Detect which cell encompasses the target text, then output its (x, y) center coordinate. 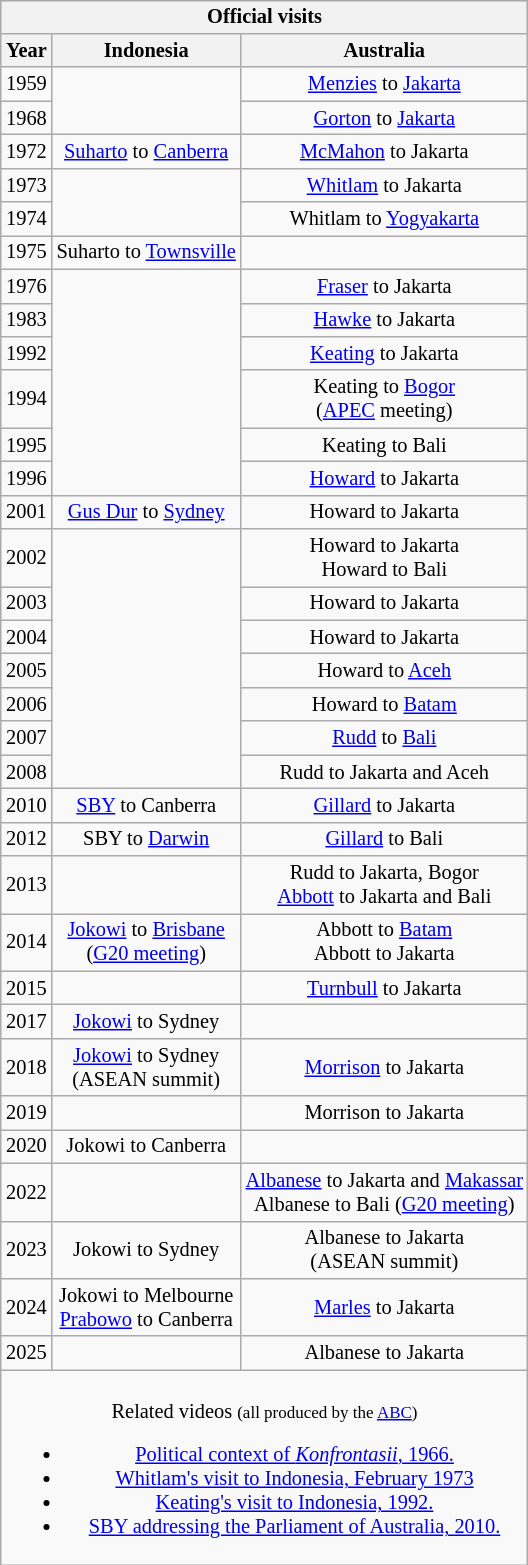
2017 (26, 1022)
2012 (26, 839)
Albanese to Jakarta (384, 1353)
1968 (26, 118)
2007 (26, 738)
Australia (384, 51)
1994 (26, 399)
1959 (26, 84)
2008 (26, 772)
Suharto to Townsville (146, 253)
2006 (26, 705)
Rudd to Jakarta, BogorAbbott to Jakarta and Bali (384, 885)
2018 (26, 1068)
Abbott to BatamAbbott to Jakarta (384, 943)
2004 (26, 637)
Turnbull to Jakarta (384, 988)
1975 (26, 253)
Jokowi to Melbourne Prabowo to Canberra (146, 1308)
2020 (26, 1147)
McMahon to Jakarta (384, 152)
Howard to JakartaHoward to Bali (384, 558)
Rudd to Jakarta and Aceh (384, 772)
Gillard to Bali (384, 839)
Official visits (264, 17)
Keating to Bogor(APEC meeting) (384, 399)
SBY to Canberra (146, 806)
1992 (26, 354)
2010 (26, 806)
Whitlam to Jakarta (384, 185)
2024 (26, 1308)
Jokowi to Canberra (146, 1147)
Howard to Aceh (384, 671)
1973 (26, 185)
2014 (26, 943)
Indonesia (146, 51)
1995 (26, 445)
Gillard to Jakarta (384, 806)
2023 (26, 1250)
Menzies to Jakarta (384, 84)
2001 (26, 512)
Howard to Batam (384, 705)
Gorton to Jakarta (384, 118)
1974 (26, 219)
Keating to Jakarta (384, 354)
Whitlam to Yogyakarta (384, 219)
Jokowi to Brisbane(G20 meeting) (146, 943)
Year (26, 51)
2025 (26, 1353)
1996 (26, 479)
2013 (26, 885)
Albanese to Jakarta and Makassar Albanese to Bali (G20 meeting) (384, 1192)
2022 (26, 1192)
Keating to Bali (384, 445)
1983 (26, 320)
Fraser to Jakarta (384, 286)
2005 (26, 671)
1976 (26, 286)
Marles to Jakarta (384, 1308)
Rudd to Bali (384, 738)
2015 (26, 988)
2002 (26, 558)
Gus Dur to Sydney (146, 512)
Hawke to Jakarta (384, 320)
Jokowi to Sydney(ASEAN summit) (146, 1068)
SBY to Darwin (146, 839)
2003 (26, 604)
Albanese to Jakarta(ASEAN summit) (384, 1250)
Suharto to Canberra (146, 152)
2019 (26, 1113)
1972 (26, 152)
